Provide the [x, y] coordinate of the cell's center where the given text is located.  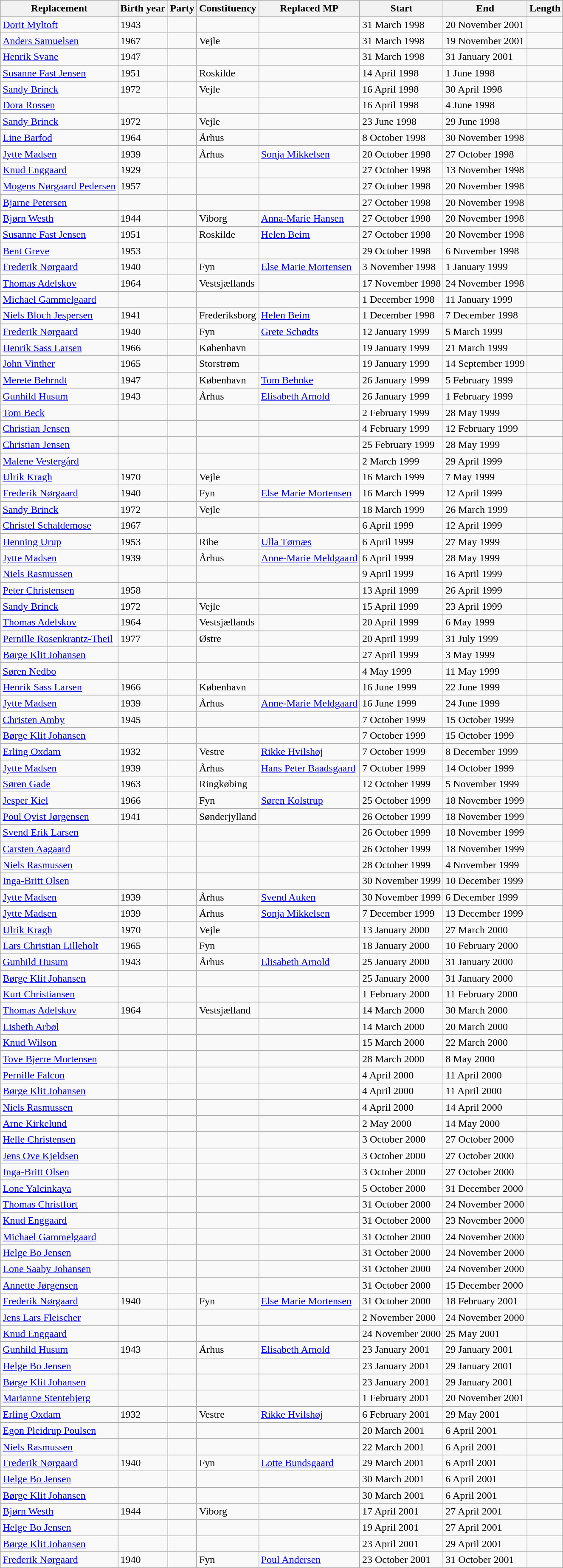
27 March 2000 [485, 929]
14 April 2000 [485, 1107]
Henning Urup [59, 542]
23 October 2001 [401, 1560]
11 February 2000 [485, 994]
29 October 1998 [401, 251]
1 February 2000 [401, 994]
Party [182, 8]
23 November 2000 [485, 1220]
John Vinther [59, 364]
Jens Lars Fleischer [59, 1317]
Dora Rossen [59, 105]
25 May 2001 [485, 1334]
1929 [143, 170]
Søren Nedbo [59, 671]
1945 [143, 720]
1977 [143, 639]
Tove Bjerre Mortensen [59, 1059]
3 November 1998 [401, 267]
26 April 1999 [485, 590]
Ringkøbing [228, 784]
Svend Erik Larsen [59, 833]
Ribe [228, 542]
Thomas Christfort [59, 1204]
3 May 1999 [485, 655]
18 March 1999 [401, 510]
Helle Christensen [59, 1140]
23 April 1999 [485, 606]
30 April 1998 [485, 89]
29 June 1998 [485, 121]
20 March 2000 [485, 1027]
21 March 1999 [485, 348]
31 January 2001 [485, 57]
Arne Kirkelund [59, 1123]
Merete Behrndt [59, 380]
Jesper Kiel [59, 800]
Line Barfod [59, 138]
Mogens Nørgaard Pedersen [59, 186]
25 February 1999 [401, 445]
17 November 1998 [401, 283]
Christen Amby [59, 720]
13 January 2000 [401, 929]
14 September 1999 [485, 364]
Knud Wilson [59, 1043]
2 November 2000 [401, 1317]
1957 [143, 186]
Niels Bloch Jespersen [59, 315]
12 February 1999 [485, 428]
30 November 1998 [485, 138]
4 February 1999 [401, 428]
Bent Greve [59, 251]
7 December 1999 [401, 913]
7 May 1999 [485, 477]
End [485, 8]
4 November 1999 [485, 865]
Anders Samuelsen [59, 41]
22 June 1999 [485, 687]
Marianne Stentebjerg [59, 1398]
Malene Vestergård [59, 461]
Start [401, 8]
1 January 1999 [485, 267]
Lotte Bundsgaard [309, 1463]
24 November 1998 [485, 283]
29 April 2001 [485, 1544]
25 October 1999 [401, 800]
20 March 2001 [401, 1430]
2 March 1999 [401, 461]
1 February 1999 [485, 396]
28 October 1999 [401, 865]
31 December 2000 [485, 1188]
Replaced MP [309, 8]
2 May 2000 [401, 1123]
8 May 2000 [485, 1059]
Henrik Svane [59, 57]
13 December 1999 [485, 913]
Egon Pleidrup Poulsen [59, 1430]
6 November 1998 [485, 251]
Sønderjylland [228, 816]
Grete Schødts [309, 332]
Replacement [59, 8]
7 December 1998 [485, 315]
2 February 1999 [401, 412]
6 December 1999 [485, 897]
11 January 1999 [485, 299]
Tom Behnke [309, 380]
Tom Beck [59, 412]
13 November 1998 [485, 170]
26 March 1999 [485, 510]
18 January 2000 [401, 946]
12 October 1999 [401, 784]
8 October 1998 [401, 138]
10 December 1999 [485, 881]
Poul Qvist Jørgensen [59, 816]
Anna-Marie Hansen [309, 219]
Ulla Tørnæs [309, 542]
Peter Christensen [59, 590]
15 March 2000 [401, 1043]
22 March 2000 [485, 1043]
29 May 2001 [485, 1414]
5 October 2000 [401, 1188]
14 October 1999 [485, 768]
6 February 2001 [401, 1414]
30 March 2000 [485, 1011]
Poul Andersen [309, 1560]
Søren Kolstrup [309, 800]
27 May 1999 [485, 542]
Christel Schaldemose [59, 526]
10 February 2000 [485, 946]
6 May 1999 [485, 622]
15 April 1999 [401, 606]
5 February 1999 [485, 380]
19 April 2001 [401, 1528]
14 May 2000 [485, 1123]
Hans Peter Baadsgaard [309, 768]
4 May 1999 [401, 671]
Søren Gade [59, 784]
Pernille Falcon [59, 1075]
12 January 1999 [401, 332]
17 April 2001 [401, 1512]
Frederiksborg [228, 315]
16 April 1999 [485, 574]
4 June 1998 [485, 105]
Lars Christian Lilleholt [59, 946]
Jens Ove Kjeldsen [59, 1156]
19 November 2001 [485, 41]
1 February 2001 [401, 1398]
Lisbeth Arbøl [59, 1027]
14 April 1998 [401, 73]
20 October 1998 [401, 154]
Dorit Myltoft [59, 25]
1958 [143, 590]
15 December 2000 [485, 1285]
Bjarne Petersen [59, 203]
Length [545, 8]
5 March 1999 [485, 332]
5 November 1999 [485, 784]
18 February 2001 [485, 1301]
Svend Auken [309, 897]
13 April 1999 [401, 590]
23 June 1998 [401, 121]
Carsten Aagaard [59, 849]
Østre [228, 639]
29 March 2001 [401, 1463]
9 April 1999 [401, 574]
Vestsjælland [228, 1011]
11 May 1999 [485, 671]
1963 [143, 784]
Constituency [228, 8]
Storstrøm [228, 364]
1 June 1998 [485, 73]
23 April 2001 [401, 1544]
Lone Yalcinkaya [59, 1188]
8 December 1999 [485, 752]
Lone Saaby Johansen [59, 1269]
22 March 2001 [401, 1447]
24 June 1999 [485, 703]
Kurt Christiansen [59, 994]
Birth year [143, 8]
Annette Jørgensen [59, 1285]
29 April 1999 [485, 461]
31 October 2001 [485, 1560]
28 March 2000 [401, 1059]
Pernille Rosenkrantz-Theil [59, 639]
31 July 1999 [485, 639]
27 April 1999 [401, 655]
